Output the (X, Y) coordinate of the center of the cell containing the given text.  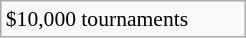
$10,000 tournaments (124, 19)
